Scan for the cell matching the given text and deliver its (x, y) coordinate at center. 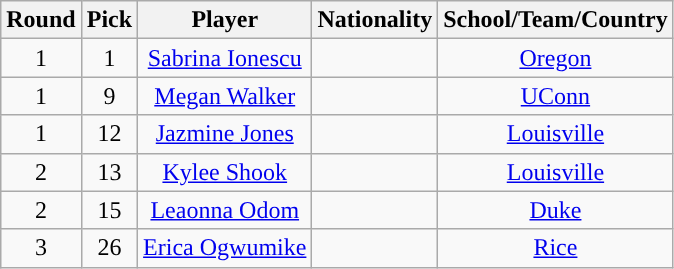
15 (109, 210)
Nationality (375, 20)
Pick (109, 20)
12 (109, 134)
School/Team/Country (556, 20)
Duke (556, 210)
26 (109, 248)
3 (41, 248)
Jazmine Jones (225, 134)
Megan Walker (225, 96)
UConn (556, 96)
Sabrina Ionescu (225, 58)
Erica Ogwumike (225, 248)
9 (109, 96)
Kylee Shook (225, 172)
Oregon (556, 58)
Round (41, 20)
Player (225, 20)
13 (109, 172)
Leaonna Odom (225, 210)
Rice (556, 248)
